Pinpoint the cell where the given text exists, returning its (x, y) midpoint coordinate. 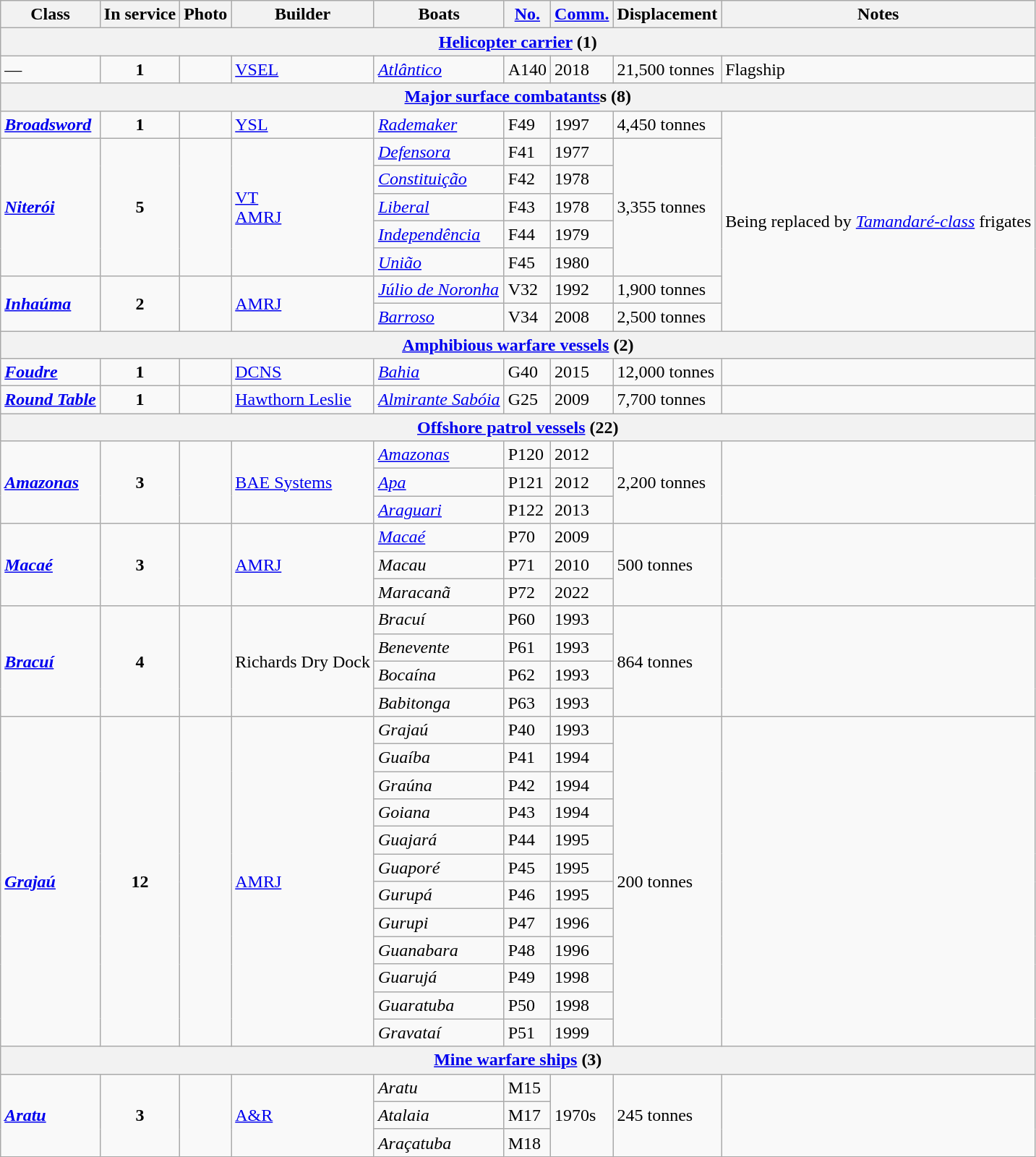
2015 (582, 372)
Class (51, 14)
União (439, 262)
V34 (527, 317)
Apa (439, 482)
P47 (527, 923)
1992 (582, 289)
Photo (205, 14)
Offshore patrol vessels (22) (518, 427)
Babitonga (439, 702)
Araguari (439, 510)
Displacement (667, 14)
Independência (439, 234)
Guanabara (439, 950)
Gurupá (439, 895)
21,500 tonnes (667, 69)
F45 (527, 262)
Notes (878, 14)
Bocaína (439, 675)
P60 (527, 620)
M15 (527, 1088)
P63 (527, 702)
P121 (527, 482)
3,355 tonnes (667, 207)
Boats (439, 14)
Atlântico (439, 69)
1,900 tonnes (667, 289)
1999 (582, 1033)
P120 (527, 455)
P45 (527, 868)
Guaratuba (439, 1005)
P61 (527, 647)
2008 (582, 317)
864 tonnes (667, 661)
No. (527, 14)
— (51, 69)
P70 (527, 537)
Graúna (439, 785)
P71 (527, 565)
G40 (527, 372)
Almirante Sabóia (439, 400)
2,500 tonnes (667, 317)
Macau (439, 565)
F41 (527, 152)
P40 (527, 730)
YSL (303, 124)
Gravataí (439, 1033)
Goiana (439, 813)
1977 (582, 152)
A140 (527, 69)
Maracanã (439, 592)
5 (140, 207)
P50 (527, 1005)
A&R (303, 1115)
Atalaia (439, 1115)
Richards Dry Dock (303, 661)
VSEL (303, 69)
P46 (527, 895)
P42 (527, 785)
Helicopter carrier (1) (518, 42)
12,000 tonnes (667, 372)
4,450 tonnes (667, 124)
Being replaced by Tamandaré-class frigates (878, 221)
1980 (582, 262)
G25 (527, 400)
Foudre (51, 372)
P51 (527, 1033)
Inhaúma (51, 303)
Guajará (439, 840)
F42 (527, 179)
7,700 tonnes (667, 400)
Barroso (439, 317)
Bahia (439, 372)
In service (140, 14)
500 tonnes (667, 565)
P49 (527, 978)
Júlio de Noronha (439, 289)
P43 (527, 813)
DCNS (303, 372)
BAE Systems (303, 482)
V32 (527, 289)
2022 (582, 592)
2018 (582, 69)
P72 (527, 592)
Benevente (439, 647)
Araçatuba (439, 1143)
VTAMRJ (303, 207)
2010 (582, 565)
Guarujá (439, 978)
Guaíba (439, 757)
Broadsword (51, 124)
Liberal (439, 207)
Major surface combatantss (8) (518, 97)
12 (140, 881)
4 (140, 661)
M18 (527, 1143)
F44 (527, 234)
1997 (582, 124)
Round Table (51, 400)
245 tonnes (667, 1115)
Rademaker (439, 124)
Hawthorn Leslie (303, 400)
F43 (527, 207)
Niterói (51, 207)
P122 (527, 510)
1979 (582, 234)
1970s (582, 1115)
P48 (527, 950)
Constituição (439, 179)
P62 (527, 675)
2,200 tonnes (667, 482)
2013 (582, 510)
P41 (527, 757)
Builder (303, 14)
Comm. (582, 14)
F49 (527, 124)
M17 (527, 1115)
P44 (527, 840)
200 tonnes (667, 881)
Amphibious warfare vessels (2) (518, 345)
Mine warfare ships (3) (518, 1060)
Flagship (878, 69)
Gurupi (439, 923)
Guaporé (439, 868)
Defensora (439, 152)
2 (140, 303)
